For the text-containing cell, return its midpoint in [X, Y] coordinate format. 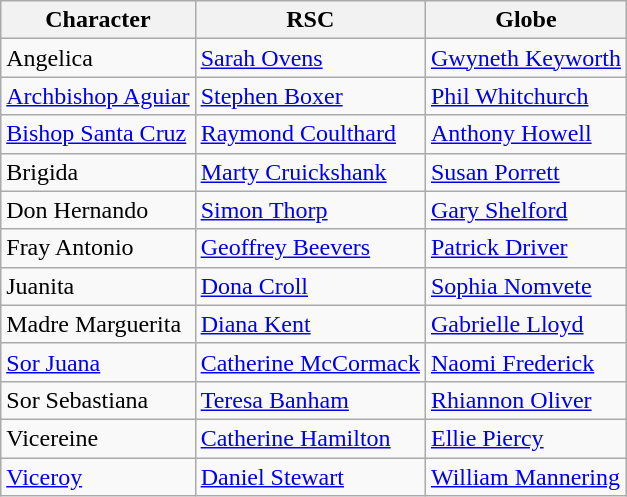
Archbishop Aguiar [98, 96]
Susan Porrett [526, 172]
Catherine Hamilton [310, 438]
Viceroy [98, 477]
Gwyneth Keyworth [526, 58]
Anthony Howell [526, 134]
RSC [310, 20]
Rhiannon Oliver [526, 400]
Gabrielle Lloyd [526, 324]
Vicereine [98, 438]
Raymond Coulthard [310, 134]
Phil Whitchurch [526, 96]
Simon Thorp [310, 210]
Globe [526, 20]
Sophia Nomvete [526, 286]
Sor Sebastiana [98, 400]
Bishop Santa Cruz [98, 134]
Stephen Boxer [310, 96]
Daniel Stewart [310, 477]
William Mannering [526, 477]
Brigida [98, 172]
Diana Kent [310, 324]
Patrick Driver [526, 248]
Madre Marguerita [98, 324]
Naomi Frederick [526, 362]
Geoffrey Beevers [310, 248]
Don Hernando [98, 210]
Marty Cruickshank [310, 172]
Sor Juana [98, 362]
Gary Shelford [526, 210]
Dona Croll [310, 286]
Teresa Banham [310, 400]
Fray Antonio [98, 248]
Character [98, 20]
Catherine McCormack [310, 362]
Angelica [98, 58]
Ellie Piercy [526, 438]
Sarah Ovens [310, 58]
Juanita [98, 286]
